Scan for the cell matching the given text and deliver its [X, Y] coordinate at center. 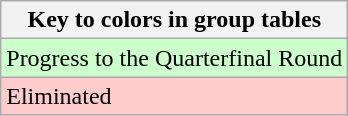
Key to colors in group tables [174, 20]
Eliminated [174, 96]
Progress to the Quarterfinal Round [174, 58]
